Identify which cell holds the provided text, then report its (X, Y) central coordinate. 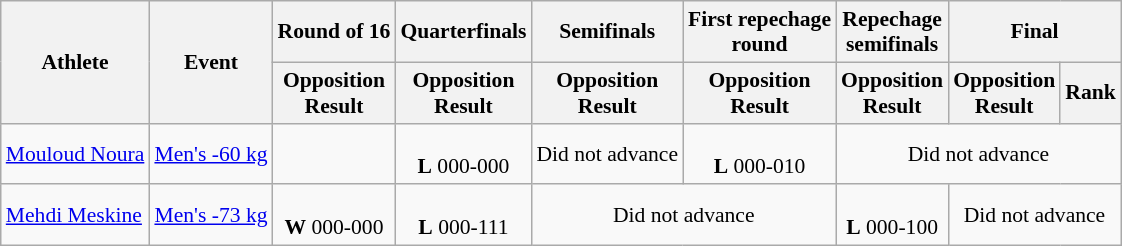
Rank (1090, 92)
Men's -73 kg (210, 216)
First repechage round (760, 32)
Final (1034, 32)
Repechage semifinals (892, 32)
W 000-000 (334, 216)
Mehdi Meskine (76, 216)
Athlete (76, 62)
L 000-100 (892, 216)
Mouloud Noura (76, 154)
Round of 16 (334, 32)
Quarterfinals (463, 32)
L 000-000 (463, 154)
L 000-111 (463, 216)
L 000-010 (760, 154)
Event (210, 62)
Semifinals (607, 32)
Men's -60 kg (210, 154)
